Locate the cell with the specified text and output its [X, Y] center coordinate. 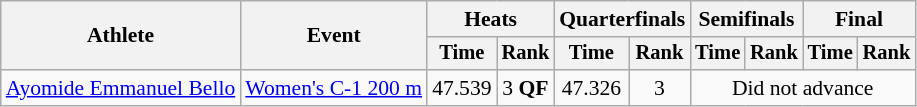
Ayomide Emmanuel Bello [121, 88]
Did not advance [802, 88]
Final [859, 19]
Event [334, 36]
47.539 [462, 88]
Athlete [121, 36]
3 QF [526, 88]
3 [660, 88]
Semifinals [746, 19]
47.326 [591, 88]
Heats [490, 19]
Women's C-1 200 m [334, 88]
Quarterfinals [622, 19]
